Pinpoint the cell where the given text exists, returning its [x, y] midpoint coordinate. 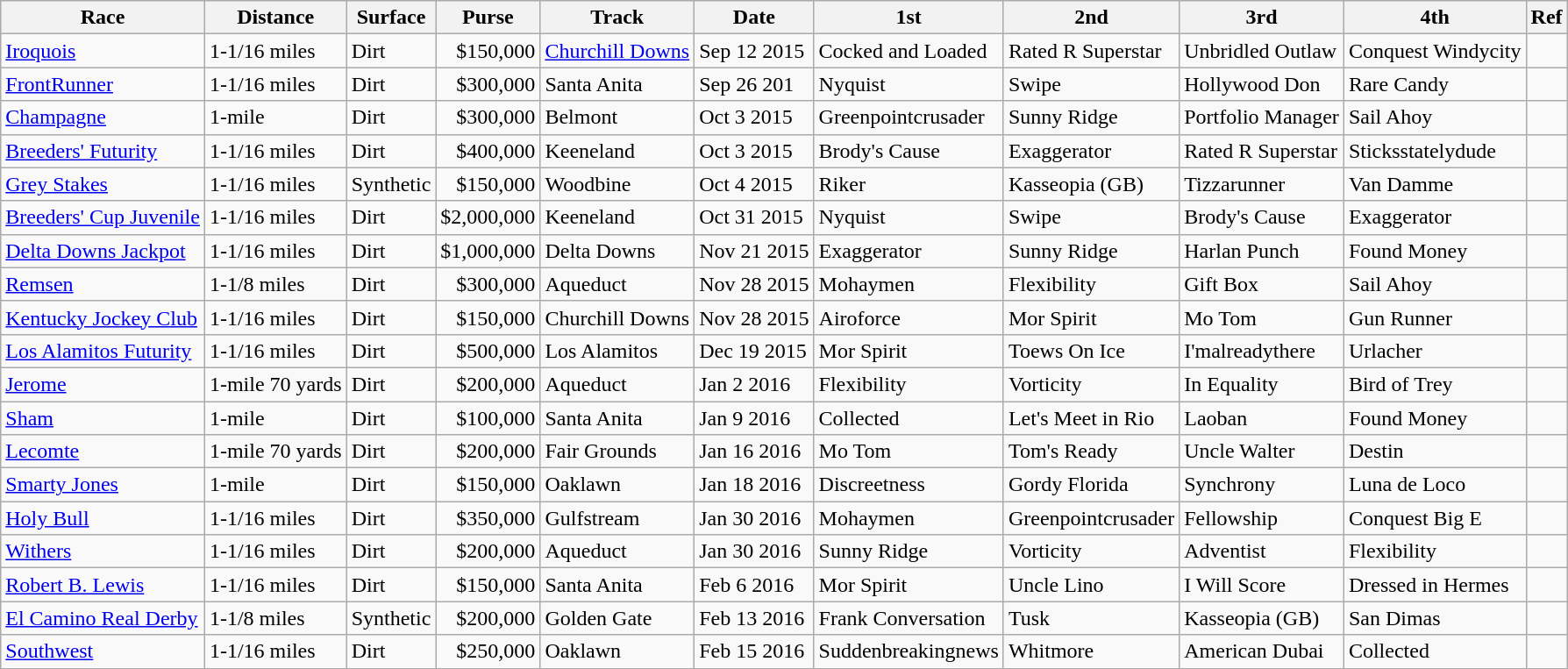
Belmont [617, 117]
Ref [1547, 18]
$2,000,000 [488, 217]
Lecomte [103, 452]
I'malreadythere [1262, 351]
Withers [103, 552]
Uncle Lino [1091, 585]
$350,000 [488, 518]
Los Alamitos [617, 351]
Los Alamitos Futurity [103, 351]
Golden Gate [617, 618]
Uncle Walter [1262, 452]
San Dimas [1435, 618]
Breeders' Futurity [103, 151]
Sham [103, 418]
Urlacher [1435, 351]
Riker [909, 184]
Sep 26 201 [754, 84]
Delta Downs [617, 251]
$400,000 [488, 151]
Distance [275, 18]
Tom's Ready [1091, 452]
Synchrony [1262, 485]
American Dubai [1262, 651]
Oct 4 2015 [754, 184]
Oct 31 2015 [754, 217]
Conquest Big E [1435, 518]
Jan 2 2016 [754, 384]
El Camino Real Derby [103, 618]
Woodbine [617, 184]
Sep 12 2015 [754, 51]
4th [1435, 18]
3rd [1262, 18]
Fair Grounds [617, 452]
$100,000 [488, 418]
Unbridled Outlaw [1262, 51]
Race [103, 18]
Jan 18 2016 [754, 485]
In Equality [1262, 384]
Van Damme [1435, 184]
Kentucky Jockey Club [103, 317]
Nov 21 2015 [754, 251]
Toews On Ice [1091, 351]
Smarty Jones [103, 485]
Iroquois [103, 51]
Feb 6 2016 [754, 585]
Gordy Florida [1091, 485]
Rare Candy [1435, 84]
Tusk [1091, 618]
Let's Meet in Rio [1091, 418]
Date [754, 18]
$250,000 [488, 651]
Tizzarunner [1262, 184]
Sticksstatelydude [1435, 151]
1st [909, 18]
Southwest [103, 651]
Gulfstream [617, 518]
Jan 16 2016 [754, 452]
$1,000,000 [488, 251]
Feb 13 2016 [754, 618]
Whitmore [1091, 651]
Gun Runner [1435, 317]
Portfolio Manager [1262, 117]
Track [617, 18]
Conquest Windycity [1435, 51]
Luna de Loco [1435, 485]
FrontRunner [103, 84]
I Will Score [1262, 585]
Hollywood Don [1262, 84]
Dec 19 2015 [754, 351]
Remsen [103, 284]
Jerome [103, 384]
Cocked and Loaded [909, 51]
Fellowship [1262, 518]
Robert B. Lewis [103, 585]
Harlan Punch [1262, 251]
Airoforce [909, 317]
Frank Conversation [909, 618]
Breeders' Cup Juvenile [103, 217]
Grey Stakes [103, 184]
Feb 15 2016 [754, 651]
Purse [488, 18]
2nd [1091, 18]
Gift Box [1262, 284]
Dressed in Hermes [1435, 585]
Laoban [1262, 418]
Jan 9 2016 [754, 418]
Surface [391, 18]
Holy Bull [103, 518]
$500,000 [488, 351]
Destin [1435, 452]
Bird of Trey [1435, 384]
Discreetness [909, 485]
Suddenbreakingnews [909, 651]
Delta Downs Jackpot [103, 251]
Champagne [103, 117]
Adventist [1262, 552]
